Pinpoint the cell where the given text exists, returning its (x, y) midpoint coordinate. 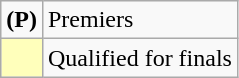
(P) (22, 20)
Qualified for finals (140, 58)
Premiers (140, 20)
